Search for the cell housing the specified text and yield its [x, y] center coordinate. 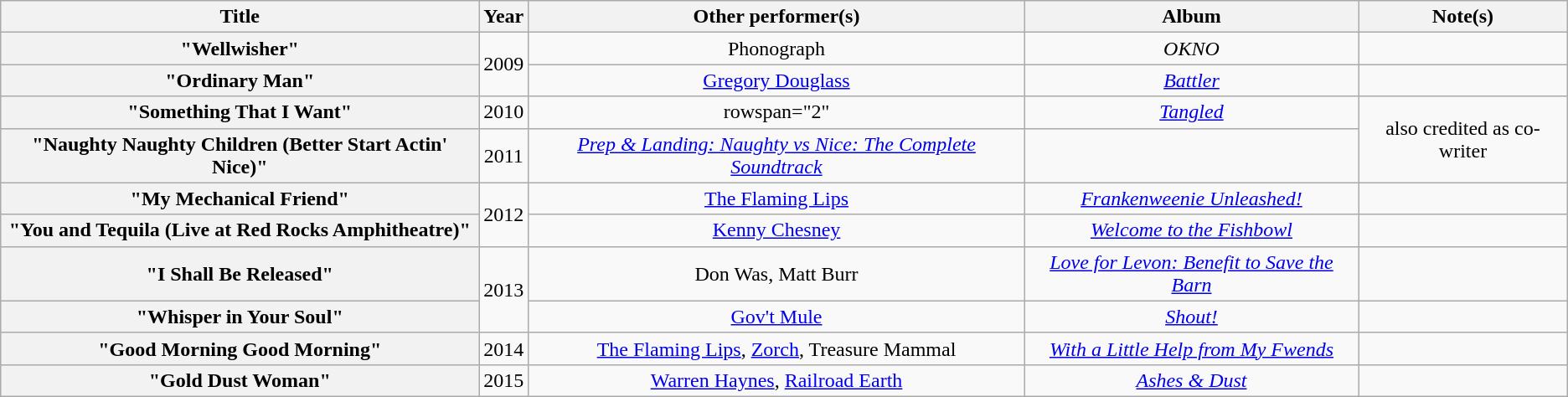
With a Little Help from My Fwends [1191, 348]
OKNO [1191, 49]
also credited as co-writer [1463, 139]
2012 [504, 214]
Note(s) [1463, 17]
The Flaming Lips, Zorch, Treasure Mammal [776, 348]
Welcome to the Fishbowl [1191, 230]
"Whisper in Your Soul" [240, 317]
Warren Haynes, Railroad Earth [776, 380]
Don Was, Matt Burr [776, 273]
Kenny Chesney [776, 230]
2014 [504, 348]
"Something That I Want" [240, 112]
Frankenweenie Unleashed! [1191, 198]
Love for Levon: Benefit to Save the Barn [1191, 273]
2015 [504, 380]
2013 [504, 290]
Album [1191, 17]
"Naughty Naughty Children (Better Start Actin' Nice)" [240, 156]
Title [240, 17]
Other performer(s) [776, 17]
The Flaming Lips [776, 198]
Phonograph [776, 49]
"Gold Dust Woman" [240, 380]
"Ordinary Man" [240, 80]
2011 [504, 156]
Year [504, 17]
Tangled [1191, 112]
"You and Tequila (Live at Red Rocks Amphitheatre)" [240, 230]
"Good Morning Good Morning" [240, 348]
Gov't Mule [776, 317]
2009 [504, 64]
"My Mechanical Friend" [240, 198]
Ashes & Dust [1191, 380]
Battler [1191, 80]
Prep & Landing: Naughty vs Nice: The Complete Soundtrack [776, 156]
rowspan="2" [776, 112]
Shout! [1191, 317]
2010 [504, 112]
"I Shall Be Released" [240, 273]
"Wellwisher" [240, 49]
Gregory Douglass [776, 80]
